Provide the (X, Y) coordinate of the cell's center where the given text is located.  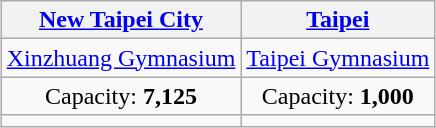
Xinzhuang Gymnasium (121, 58)
Capacity: 7,125 (121, 96)
Taipei (338, 20)
Capacity: 1,000 (338, 96)
New Taipei City (121, 20)
Taipei Gymnasium (338, 58)
